Find where the given text appears and provide that cell's center as [x, y] coordinate. 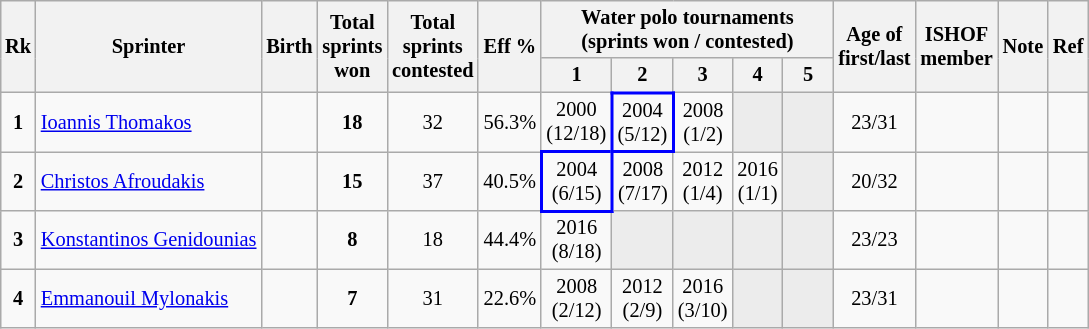
2008(2/12) [576, 298]
31 [432, 298]
37 [432, 182]
Ioannis Thomakos [148, 122]
7 [352, 298]
Totalsprintswon [352, 46]
23/23 [874, 240]
2008(7/17) [642, 182]
20/32 [874, 182]
2016(3/10) [703, 298]
40.5% [510, 182]
Christos Afroudakis [148, 182]
Konstantinos Genidounias [148, 240]
Water polo tournaments(sprints won / contested) [687, 29]
Totalsprintscontested [432, 46]
Sprinter [148, 46]
ISHOFmember [956, 46]
32 [432, 122]
Ref [1068, 46]
Note [1023, 46]
2016(1/1) [757, 182]
2000(12/18) [576, 122]
5 [808, 75]
Emmanouil Mylonakis [148, 298]
2008(1/2) [703, 122]
2016(8/18) [576, 240]
2012(1/4) [703, 182]
2004(6/15) [576, 182]
Rk [18, 46]
2004(5/12) [642, 122]
15 [352, 182]
2012(2/9) [642, 298]
56.3% [510, 122]
Eff % [510, 46]
44.4% [510, 240]
Age offirst/last [874, 46]
8 [352, 240]
22.6% [510, 298]
Birth [289, 46]
